Determine the (X, Y) coordinate at the center of the cell enclosing the given text.  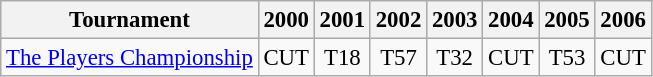
2005 (567, 20)
T18 (342, 58)
2000 (286, 20)
Tournament (130, 20)
2001 (342, 20)
T57 (398, 58)
2006 (623, 20)
2002 (398, 20)
T53 (567, 58)
The Players Championship (130, 58)
2003 (455, 20)
T32 (455, 58)
2004 (511, 20)
